Find where the given text appears and provide that cell's center as [x, y] coordinate. 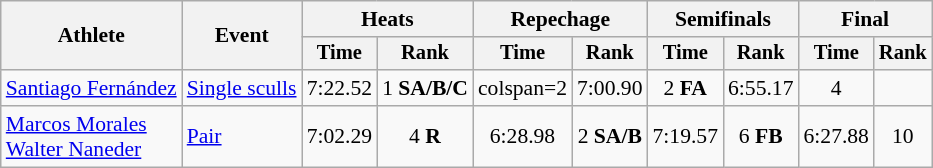
Event [242, 36]
Semifinals [724, 19]
6:55.17 [760, 88]
Athlete [92, 36]
Single sculls [242, 88]
colspan=2 [522, 88]
Pair [242, 136]
Repechage [560, 19]
10 [903, 136]
7:22.52 [340, 88]
Santiago Fernández [92, 88]
4 [836, 88]
6:28.98 [522, 136]
2 SA/B [610, 136]
2 FA [686, 88]
7:19.57 [686, 136]
6 FB [760, 136]
Final [864, 19]
Heats [388, 19]
1 SA/B/C [425, 88]
7:00.90 [610, 88]
Marcos MoralesWalter Naneder [92, 136]
4 R [425, 136]
7:02.29 [340, 136]
6:27.88 [836, 136]
